Pinpoint the cell where the given text exists, returning its [x, y] midpoint coordinate. 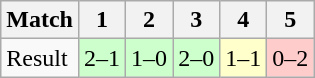
5 [290, 20]
Match [40, 20]
1 [102, 20]
Result [40, 58]
1–1 [244, 58]
2–0 [196, 58]
0–2 [290, 58]
4 [244, 20]
1–0 [150, 58]
2 [150, 20]
2–1 [102, 58]
3 [196, 20]
